Capture the cell that displays the provided text and extract its [x, y] central coordinate. 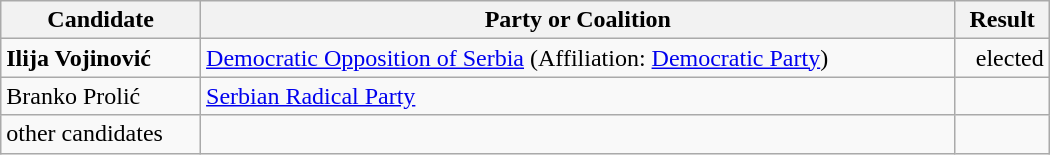
Result [1002, 20]
Party or Coalition [578, 20]
Candidate [101, 20]
elected [1002, 58]
Serbian Radical Party [578, 96]
Democratic Opposition of Serbia (Affiliation: Democratic Party) [578, 58]
Ilija Vojinović [101, 58]
Branko Prolić [101, 96]
other candidates [101, 134]
